Determine the (X, Y) coordinate at the center of the cell enclosing the given text.  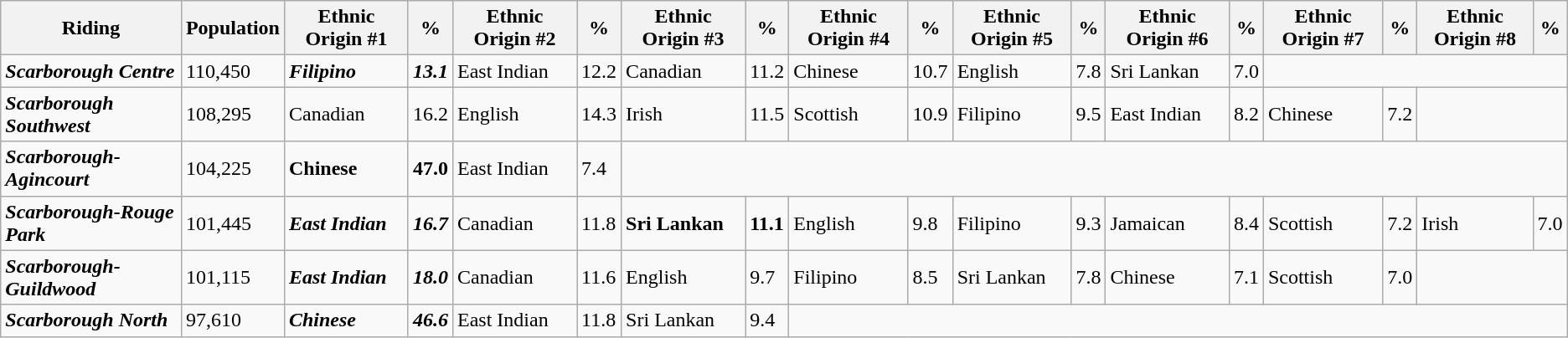
7.4 (600, 169)
Jamaican (1168, 223)
101,445 (233, 223)
47.0 (431, 169)
Ethnic Origin #1 (346, 28)
Scarborough-Rouge Park (91, 223)
9.8 (930, 223)
Scarborough Centre (91, 71)
Ethnic Origin #3 (683, 28)
46.6 (431, 320)
Scarborough-Guildwood (91, 278)
18.0 (431, 278)
12.2 (600, 71)
11.6 (600, 278)
Scarborough North (91, 320)
101,115 (233, 278)
Scarborough Southwest (91, 114)
8.5 (930, 278)
8.4 (1246, 223)
7.1 (1246, 278)
110,450 (233, 71)
10.9 (930, 114)
108,295 (233, 114)
Ethnic Origin #8 (1475, 28)
Ethnic Origin #6 (1168, 28)
Ethnic Origin #4 (848, 28)
8.2 (1246, 114)
11.5 (767, 114)
Ethnic Origin #7 (1323, 28)
97,610 (233, 320)
9.4 (767, 320)
16.2 (431, 114)
Scarborough-Agincourt (91, 169)
Ethnic Origin #5 (1012, 28)
16.7 (431, 223)
10.7 (930, 71)
11.2 (767, 71)
9.5 (1089, 114)
9.7 (767, 278)
13.1 (431, 71)
Riding (91, 28)
11.1 (767, 223)
Population (233, 28)
104,225 (233, 169)
9.3 (1089, 223)
14.3 (600, 114)
Ethnic Origin #2 (515, 28)
